Search for the cell housing the specified text and yield its [X, Y] center coordinate. 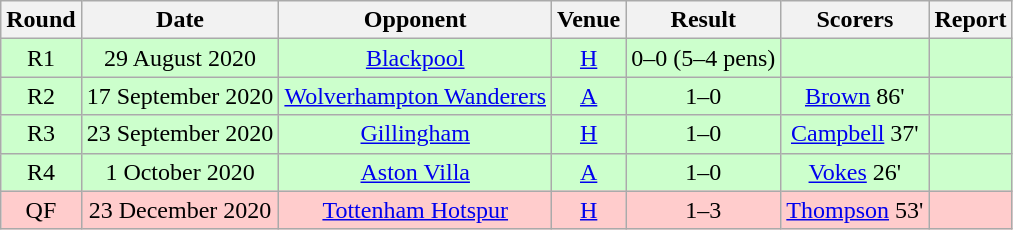
Aston Villa [416, 172]
R4 [41, 172]
Date [180, 20]
Vokes 26' [855, 172]
23 December 2020 [180, 210]
29 August 2020 [180, 58]
Opponent [416, 20]
Tottenham Hotspur [416, 210]
R2 [41, 96]
Venue [589, 20]
23 September 2020 [180, 134]
0–0 (5–4 pens) [704, 58]
Scorers [855, 20]
Wolverhampton Wanderers [416, 96]
Thompson 53' [855, 210]
Round [41, 20]
R3 [41, 134]
Brown 86' [855, 96]
1 October 2020 [180, 172]
17 September 2020 [180, 96]
Report [970, 20]
Campbell 37' [855, 134]
1–3 [704, 210]
R1 [41, 58]
QF [41, 210]
Result [704, 20]
Gillingham [416, 134]
Blackpool [416, 58]
